Output the [x, y] coordinate of the center of the cell containing the given text.  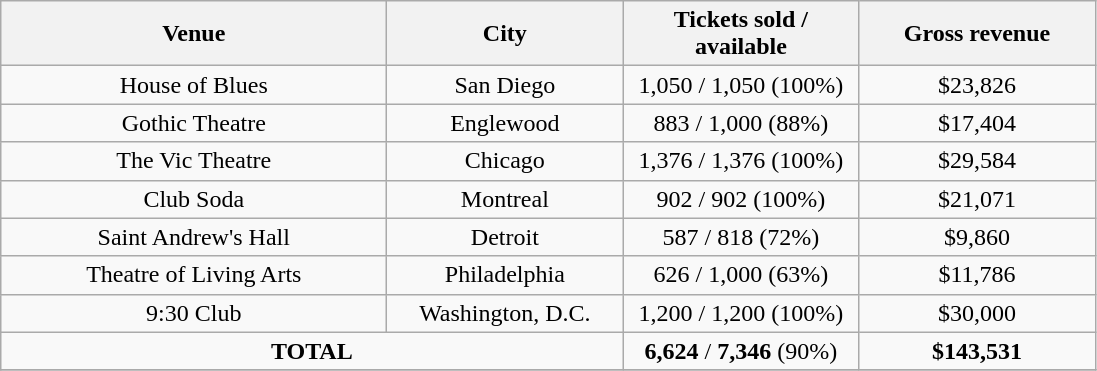
San Diego [505, 85]
$29,584 [977, 161]
Venue [194, 34]
City [505, 34]
Chicago [505, 161]
$17,404 [977, 123]
Tickets sold / available [741, 34]
Philadelphia [505, 275]
$21,071 [977, 199]
587 / 818 (72%) [741, 237]
Theatre of Living Arts [194, 275]
$30,000 [977, 313]
1,376 / 1,376 (100%) [741, 161]
$11,786 [977, 275]
1,200 / 1,200 (100%) [741, 313]
TOTAL [312, 351]
6,624 / 7,346 (90%) [741, 351]
Saint Andrew's Hall [194, 237]
902 / 902 (100%) [741, 199]
Club Soda [194, 199]
The Vic Theatre [194, 161]
626 / 1,000 (63%) [741, 275]
1,050 / 1,050 (100%) [741, 85]
Detroit [505, 237]
883 / 1,000 (88%) [741, 123]
Englewood [505, 123]
$9,860 [977, 237]
House of Blues [194, 85]
Gross revenue [977, 34]
$23,826 [977, 85]
Washington, D.C. [505, 313]
Montreal [505, 199]
Gothic Theatre [194, 123]
9:30 Club [194, 313]
$143,531 [977, 351]
